Return [x, y] of the center of cell containing provided text 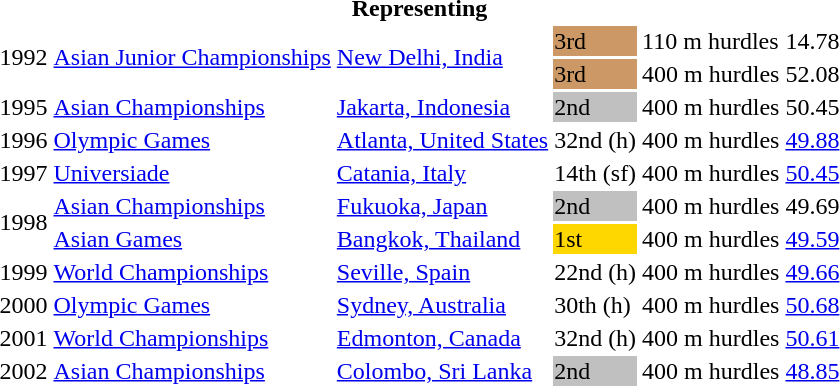
1st [596, 239]
Edmonton, Canada [442, 338]
Seville, Spain [442, 272]
Bangkok, Thailand [442, 239]
Asian Junior Championships [192, 58]
Fukuoka, Japan [442, 206]
110 m hurdles [711, 41]
30th (h) [596, 305]
Asian Games [192, 239]
14th (sf) [596, 173]
New Delhi, India [442, 58]
Universiade [192, 173]
Jakarta, Indonesia [442, 107]
Colombo, Sri Lanka [442, 371]
Catania, Italy [442, 173]
Sydney, Australia [442, 305]
Atlanta, United States [442, 140]
22nd (h) [596, 272]
